Find where the given text appears and provide that cell's center as (x, y) coordinate. 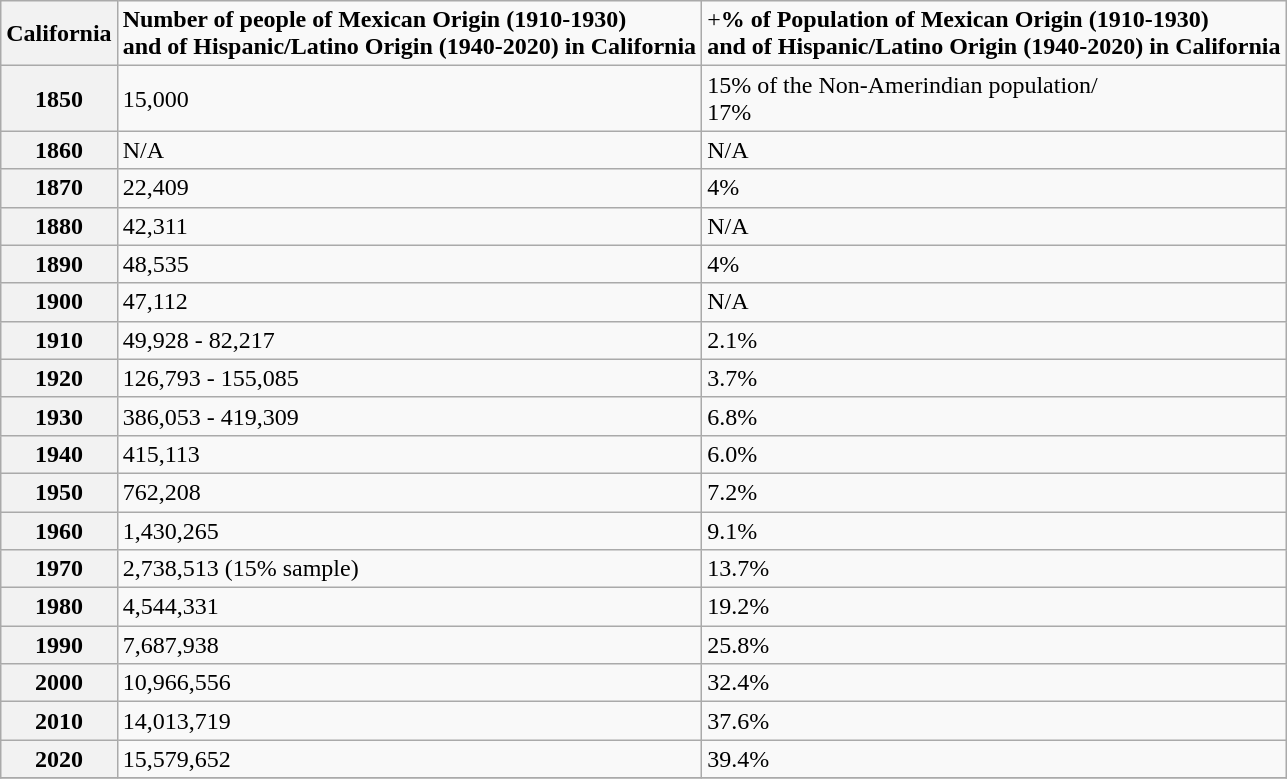
14,013,719 (409, 721)
1920 (59, 378)
Number of people of Mexican Origin (1910-1930) and of Hispanic/Latino Origin (1940-2020) in California (409, 34)
2,738,513 (15% sample) (409, 569)
1890 (59, 264)
+% of Population of Mexican Origin (1910-1930) and of Hispanic/Latino Origin (1940-2020) in California (994, 34)
48,535 (409, 264)
415,113 (409, 454)
4,544,331 (409, 607)
10,966,556 (409, 683)
39.4% (994, 759)
1970 (59, 569)
6.0% (994, 454)
1950 (59, 492)
1910 (59, 340)
1870 (59, 188)
3.7% (994, 378)
49,928 - 82,217 (409, 340)
15,000 (409, 98)
15% of the Non-Amerindian population/17% (994, 98)
25.8% (994, 645)
42,311 (409, 226)
2020 (59, 759)
2.1% (994, 340)
1,430,265 (409, 531)
47,112 (409, 302)
1980 (59, 607)
1860 (59, 150)
7,687,938 (409, 645)
2000 (59, 683)
1960 (59, 531)
22,409 (409, 188)
386,053 - 419,309 (409, 416)
2010 (59, 721)
32.4% (994, 683)
19.2% (994, 607)
126,793 - 155,085 (409, 378)
California (59, 34)
13.7% (994, 569)
1940 (59, 454)
9.1% (994, 531)
6.8% (994, 416)
1900 (59, 302)
1930 (59, 416)
1880 (59, 226)
762,208 (409, 492)
37.6% (994, 721)
15,579,652 (409, 759)
7.2% (994, 492)
1990 (59, 645)
1850 (59, 98)
